For the text-containing cell, return its midpoint in [X, Y] coordinate format. 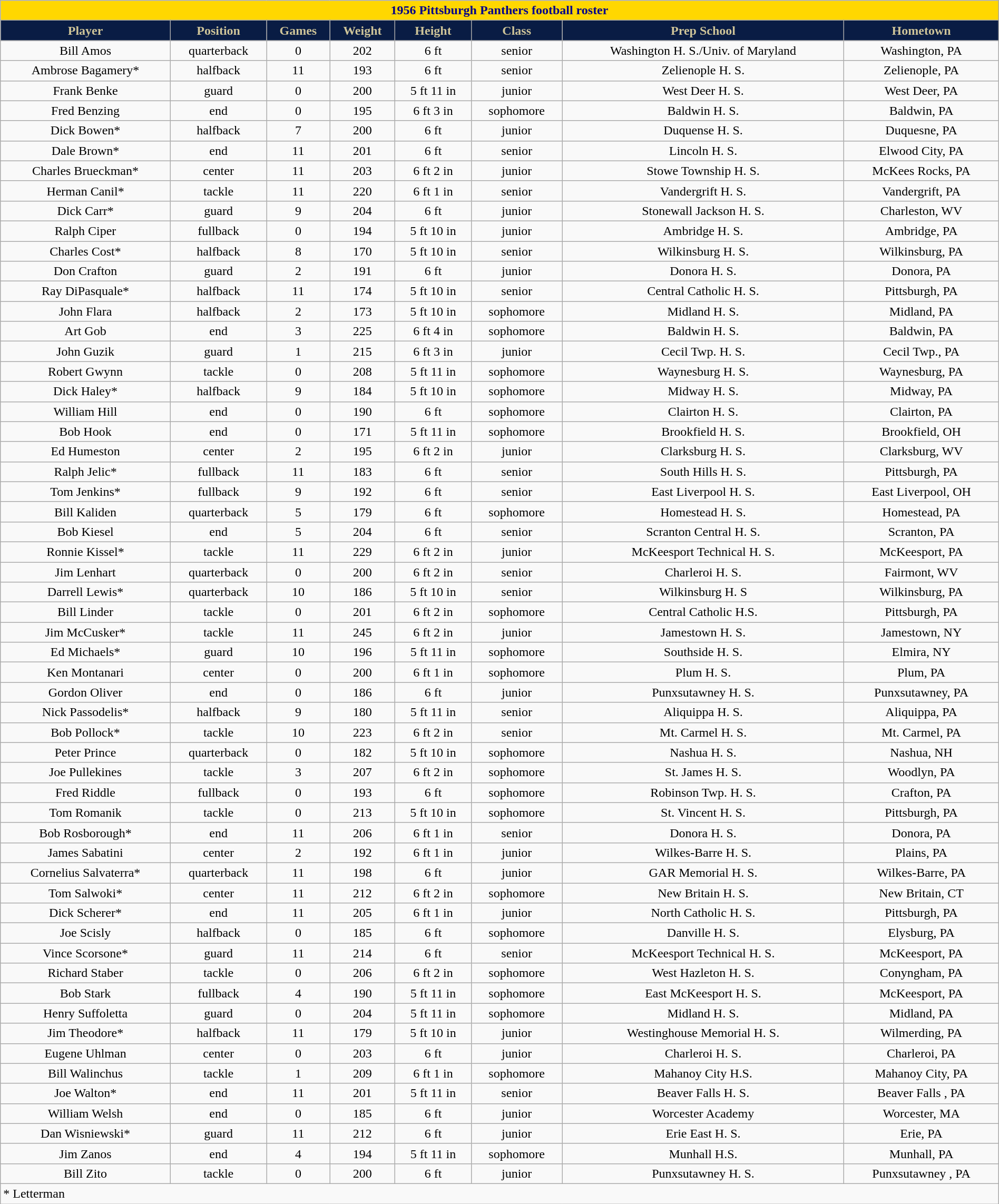
214 [363, 953]
Cecil Twp., PA [921, 351]
Ambridge, PA [921, 231]
Zelienople, PA [921, 71]
Bill Amos [85, 51]
Mt. Carmel H. S. [703, 732]
208 [363, 371]
202 [363, 51]
182 [363, 752]
Erie East H. S. [703, 1133]
220 [363, 191]
Richard Staber [85, 973]
Lincoln H. S. [703, 151]
Duquense H. S. [703, 131]
Crafton, PA [921, 792]
Worcester Academy [703, 1113]
Midway, PA [921, 391]
Dick Carr* [85, 211]
225 [363, 331]
Woodlyn, PA [921, 772]
Punxsutawney, PA [921, 692]
Ambridge H. S. [703, 231]
Mahanoy City, PA [921, 1073]
198 [363, 873]
6 ft 4 in [433, 331]
Beaver Falls H. S. [703, 1093]
Central Catholic H. S. [703, 291]
McKees Rocks, PA [921, 171]
East Liverpool H. S. [703, 492]
Brookfield H. S. [703, 432]
Bill Kaliden [85, 512]
Hometown [921, 31]
Jim Lenhart [85, 572]
Nick Passodelis* [85, 712]
Nashua H. S. [703, 752]
Elysburg, PA [921, 933]
Erie, PA [921, 1133]
223 [363, 732]
Aliquippa, PA [921, 712]
West Deer H. S. [703, 91]
South Hills H. S. [703, 472]
Bob Pollock* [85, 732]
Wilkes-Barre H. S. [703, 853]
Tom Salwoki* [85, 893]
Weight [363, 31]
Gordon Oliver [85, 692]
Henry Suffoletta [85, 1013]
Fairmont, WV [921, 572]
Zelienople H. S. [703, 71]
Waynesburg H. S. [703, 371]
209 [363, 1073]
Beaver Falls , PA [921, 1093]
Clarksburg H. S. [703, 452]
Dick Haley* [85, 391]
Ed Humeston [85, 452]
Robert Gwynn [85, 371]
Clarksburg, WV [921, 452]
184 [363, 391]
GAR Memorial H. S. [703, 873]
Worcester, MA [921, 1113]
Westinghouse Memorial H. S. [703, 1033]
Stonewall Jackson H. S. [703, 211]
Player [85, 31]
Jamestown H. S. [703, 632]
Peter Prince [85, 752]
Central Catholic H.S. [703, 612]
Vandergrift H. S. [703, 191]
Joe Scisly [85, 933]
Tom Jenkins* [85, 492]
Bob Rosborough* [85, 833]
Ken Montanari [85, 672]
Dick Scherer* [85, 913]
Jamestown, NY [921, 632]
Punxsutawney , PA [921, 1173]
Jim McCusker* [85, 632]
Tom Romanik [85, 813]
8 [298, 251]
Ray DiPasquale* [85, 291]
Class [516, 31]
Prep School [703, 31]
North Catholic H. S. [703, 913]
Jim Theodore* [85, 1033]
John Guzik [85, 351]
Robinson Twp. H. S. [703, 792]
Munhall H.S. [703, 1153]
Bob Stark [85, 993]
Don Crafton [85, 271]
Clairton H. S. [703, 412]
Vandergrift, PA [921, 191]
Charles Brueckman* [85, 171]
New Britain, CT [921, 893]
Herman Canil* [85, 191]
174 [363, 291]
Duquesne, PA [921, 131]
215 [363, 351]
Wilkinsburg H. S [703, 592]
207 [363, 772]
Dan Wisniewski* [85, 1133]
245 [363, 632]
Jim Zanos [85, 1153]
Fred Riddle [85, 792]
Charleroi, PA [921, 1053]
7 [298, 131]
Ambrose Bagamery* [85, 71]
1956 Pittsburgh Panthers football roster [500, 11]
Joe Walton* [85, 1093]
Southside H. S. [703, 652]
Midway H. S. [703, 391]
St. Vincent H. S. [703, 813]
Elmira, NY [921, 652]
Stowe Township H. S. [703, 171]
Dick Bowen* [85, 131]
Joe Pullekines [85, 772]
Bob Kiesel [85, 532]
Plum H. S. [703, 672]
Dale Brown* [85, 151]
229 [363, 552]
* Letterman [500, 1193]
Homestead, PA [921, 512]
Homestead H. S. [703, 512]
Aliquippa H. S. [703, 712]
Position [218, 31]
Games [298, 31]
Wilkinsburg H. S. [703, 251]
St. James H. S. [703, 772]
West Deer, PA [921, 91]
Clairton, PA [921, 412]
Washington, PA [921, 51]
173 [363, 311]
205 [363, 913]
191 [363, 271]
Conyngham, PA [921, 973]
Darrell Lewis* [85, 592]
William Welsh [85, 1113]
Fred Benzing [85, 111]
Nashua, NH [921, 752]
Vince Scorsone* [85, 953]
196 [363, 652]
Cornelius Salvaterra* [85, 873]
180 [363, 712]
Scranton, PA [921, 532]
East Liverpool, OH [921, 492]
New Britain H. S. [703, 893]
Frank Benke [85, 91]
Wilmerding, PA [921, 1033]
Elwood City, PA [921, 151]
213 [363, 813]
William Hill [85, 412]
Plains, PA [921, 853]
Washington H. S./Univ. of Maryland [703, 51]
Scranton Central H. S. [703, 532]
Ralph Ciper [85, 231]
Munhall, PA [921, 1153]
Height [433, 31]
170 [363, 251]
Bob Hook [85, 432]
183 [363, 472]
Bill Linder [85, 612]
Charleston, WV [921, 211]
Wilkes-Barre, PA [921, 873]
Charles Cost* [85, 251]
East McKeesport H. S. [703, 993]
West Hazleton H. S. [703, 973]
John Flara [85, 311]
Waynesburg, PA [921, 371]
Ed Michaels* [85, 652]
Bill Walinchus [85, 1073]
Art Gob [85, 331]
Mahanoy City H.S. [703, 1073]
Eugene Uhlman [85, 1053]
Ralph Jelic* [85, 472]
Danville H. S. [703, 933]
171 [363, 432]
Mt. Carmel, PA [921, 732]
Bill Zito [85, 1173]
Ronnie Kissel* [85, 552]
James Sabatini [85, 853]
Brookfield, OH [921, 432]
Plum, PA [921, 672]
Cecil Twp. H. S. [703, 351]
